Identify which cell holds the provided text, then report its [x, y] central coordinate. 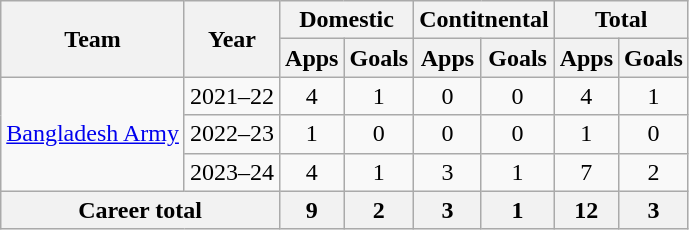
Career total [140, 210]
2021–22 [232, 96]
Domestic [347, 20]
Team [93, 39]
12 [586, 210]
2023–24 [232, 172]
2022–23 [232, 134]
Total [621, 20]
Year [232, 39]
Bangladesh Army [93, 134]
9 [312, 210]
7 [586, 172]
Contitnental [484, 20]
